From the cell containing the given text, extract its center point as (X, Y) coordinate. 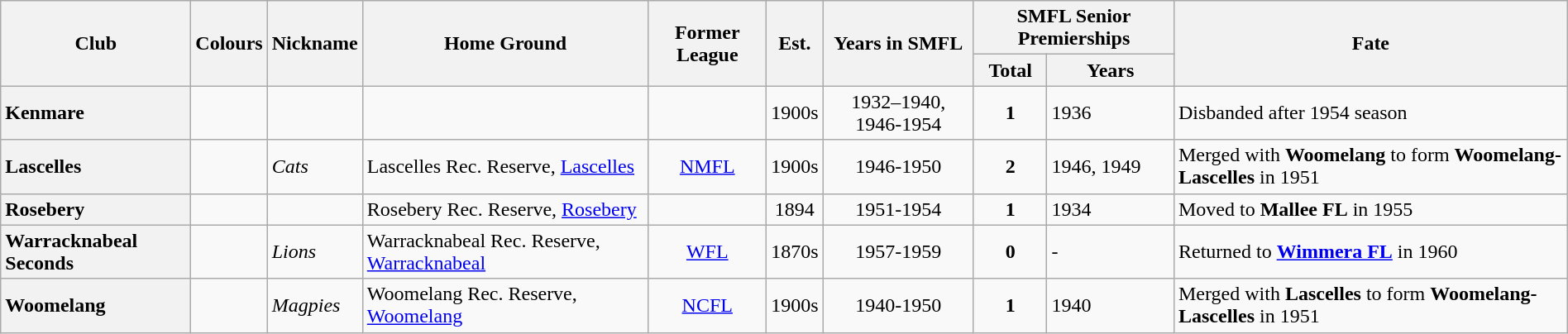
1936 (1111, 112)
Total (1010, 70)
Woomelang Rec. Reserve, Woomelang (505, 306)
Home Ground (505, 43)
Disbanded after 1954 season (1370, 112)
Cats (314, 167)
Colours (229, 43)
1946-1950 (898, 167)
Returned to Wimmera FL in 1960 (1370, 251)
1957-1959 (898, 251)
1951-1954 (898, 209)
1940-1950 (898, 306)
1940 (1111, 306)
Rosebery Rec. Reserve, Rosebery (505, 209)
Moved to Mallee FL in 1955 (1370, 209)
Nickname (314, 43)
NCFL (708, 306)
Magpies (314, 306)
2 (1010, 167)
- (1111, 251)
1870s (795, 251)
Est. (795, 43)
Years (1111, 70)
WFL (708, 251)
Kenmare (96, 112)
NMFL (708, 167)
1934 (1111, 209)
Lions (314, 251)
Years in SMFL (898, 43)
Merged with Lascelles to form Woomelang-Lascelles in 1951 (1370, 306)
Rosebery (96, 209)
Woomelang (96, 306)
SMFL Senior Premierships (1073, 28)
Warracknabeal Rec. Reserve, Warracknabeal (505, 251)
Club (96, 43)
1932–1940, 1946-1954 (898, 112)
Former League (708, 43)
Warracknabeal Seconds (96, 251)
Lascelles Rec. Reserve, Lascelles (505, 167)
Fate (1370, 43)
Merged with Woomelang to form Woomelang-Lascelles in 1951 (1370, 167)
0 (1010, 251)
1894 (795, 209)
1946, 1949 (1111, 167)
Lascelles (96, 167)
